For the text-containing cell, return its midpoint in [X, Y] coordinate format. 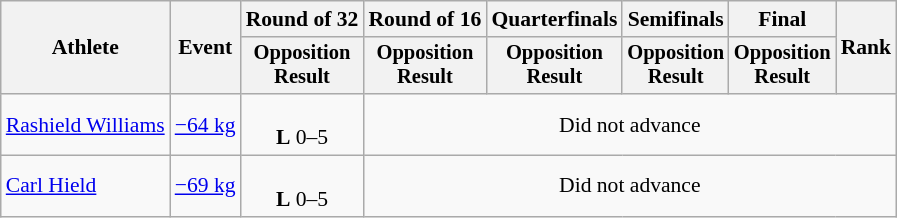
Event [206, 48]
Quarterfinals [554, 19]
Final [782, 19]
Carl Hield [86, 186]
−69 kg [206, 186]
Athlete [86, 48]
Rank [866, 48]
Semifinals [676, 19]
Round of 32 [302, 19]
Round of 16 [424, 19]
−64 kg [206, 124]
Rashield Williams [86, 124]
